Find where the given text appears and provide that cell's center as (x, y) coordinate. 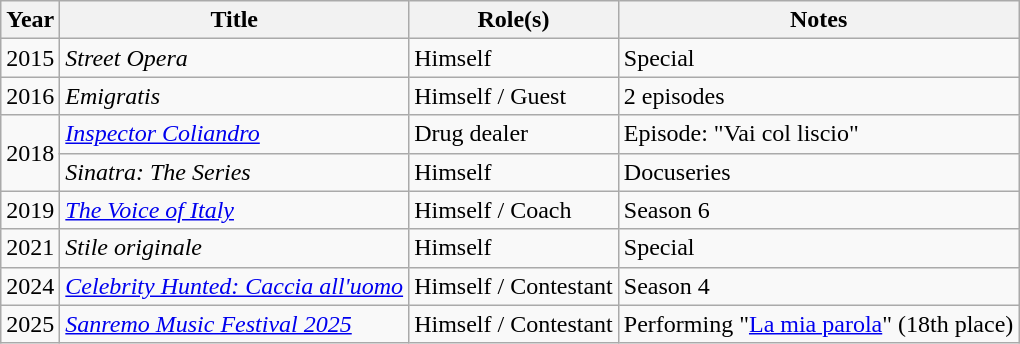
2021 (30, 248)
2 episodes (818, 96)
2016 (30, 96)
Himself / Guest (514, 96)
Season 4 (818, 286)
Year (30, 20)
Season 6 (818, 210)
Inspector Coliandro (234, 134)
Performing "La mia parola" (18th place) (818, 324)
2018 (30, 153)
Title (234, 20)
Sanremo Music Festival 2025 (234, 324)
Celebrity Hunted: Caccia all'uomo (234, 286)
Episode: "Vai col liscio" (818, 134)
Emigratis (234, 96)
2019 (30, 210)
Notes (818, 20)
2024 (30, 286)
Docuseries (818, 172)
Stile originale (234, 248)
2015 (30, 58)
Himself / Coach (514, 210)
Drug dealer (514, 134)
Sinatra: The Series (234, 172)
The Voice of Italy (234, 210)
Street Opera (234, 58)
2025 (30, 324)
Role(s) (514, 20)
